Extract the [X, Y] coordinate from the center of the cell holding the provided text.  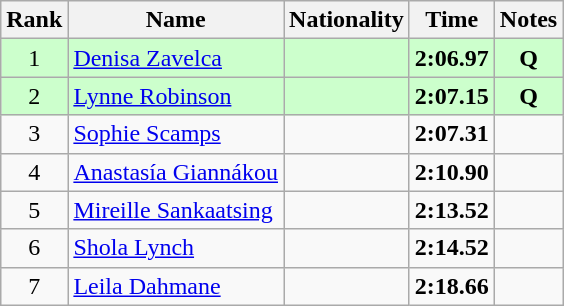
Mireille Sankaatsing [176, 210]
2:18.66 [452, 286]
2:13.52 [452, 210]
1 [34, 58]
2:07.31 [452, 134]
7 [34, 286]
6 [34, 248]
Nationality [347, 20]
2 [34, 96]
Lynne Robinson [176, 96]
Rank [34, 20]
2:14.52 [452, 248]
2:07.15 [452, 96]
Notes [528, 20]
Sophie Scamps [176, 134]
2:10.90 [452, 172]
Shola Lynch [176, 248]
Time [452, 20]
Name [176, 20]
2:06.97 [452, 58]
Anastasía Giannákou [176, 172]
Denisa Zavelca [176, 58]
4 [34, 172]
5 [34, 210]
3 [34, 134]
Leila Dahmane [176, 286]
